For the text-containing cell, return its midpoint in (X, Y) coordinate format. 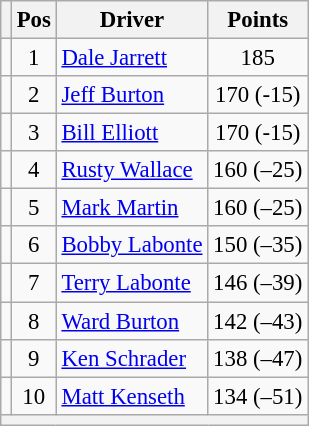
146 (–39) (258, 283)
185 (258, 58)
Jeff Burton (132, 95)
Dale Jarrett (132, 58)
134 (–51) (258, 396)
Points (258, 20)
3 (34, 133)
5 (34, 208)
4 (34, 170)
142 (–43) (258, 321)
2 (34, 95)
Matt Kenseth (132, 396)
138 (–47) (258, 358)
Bill Elliott (132, 133)
150 (–35) (258, 245)
7 (34, 283)
Bobby Labonte (132, 245)
10 (34, 396)
1 (34, 58)
8 (34, 321)
Ken Schrader (132, 358)
Rusty Wallace (132, 170)
Pos (34, 20)
Driver (132, 20)
9 (34, 358)
Ward Burton (132, 321)
Terry Labonte (132, 283)
Mark Martin (132, 208)
6 (34, 245)
